Determine the [X, Y] coordinate at the center of the cell enclosing the given text.  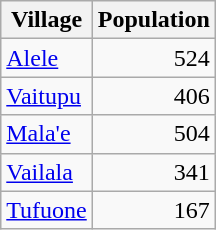
341 [154, 172]
Tufuone [47, 210]
Mala'e [47, 134]
Village [47, 20]
406 [154, 96]
Vailala [47, 172]
Alele [47, 58]
167 [154, 210]
504 [154, 134]
Vaitupu [47, 96]
524 [154, 58]
Population [154, 20]
